Output the (x, y) coordinate of the center of the cell containing the given text.  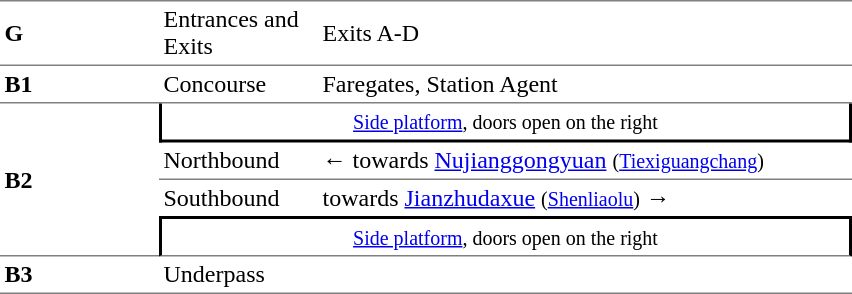
← towards Nujianggongyuan (Tiexiguangchang) (585, 161)
G (80, 33)
Northbound (238, 161)
towards Jianzhudaxue (Shenliaolu) → (585, 198)
Exits A-D (585, 33)
B2 (80, 180)
B3 (80, 275)
Entrances and Exits (238, 33)
Underpass (238, 275)
Concourse (238, 85)
B1 (80, 85)
Southbound (238, 198)
Faregates, Station Agent (585, 85)
